Extract the [X, Y] coordinate from the center of the cell holding the provided text.  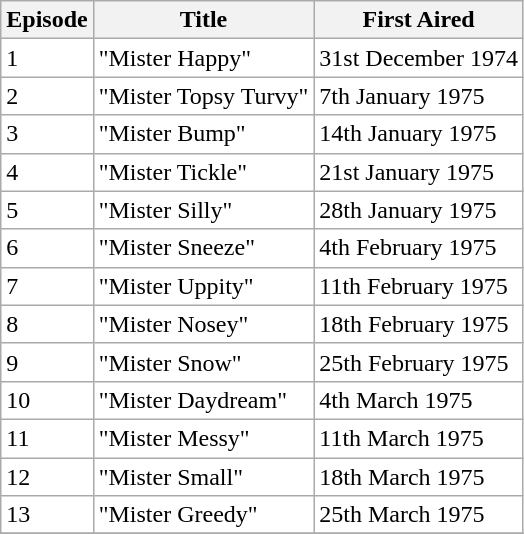
8 [47, 324]
11 [47, 438]
"Mister Tickle" [204, 172]
"Mister Happy" [204, 58]
4th February 1975 [419, 248]
"Mister Bump" [204, 134]
Title [204, 20]
13 [47, 515]
"Mister Sneeze" [204, 248]
"Mister Snow" [204, 362]
28th January 1975 [419, 210]
7 [47, 286]
31st December 1974 [419, 58]
25th March 1975 [419, 515]
"Mister Greedy" [204, 515]
"Mister Nosey" [204, 324]
12 [47, 477]
14th January 1975 [419, 134]
3 [47, 134]
25th February 1975 [419, 362]
"Mister Daydream" [204, 400]
1 [47, 58]
"Mister Uppity" [204, 286]
5 [47, 210]
"Mister Topsy Turvy" [204, 96]
11th March 1975 [419, 438]
9 [47, 362]
2 [47, 96]
10 [47, 400]
"Mister Small" [204, 477]
18th March 1975 [419, 477]
4 [47, 172]
⁣First Aired⁣ [419, 20]
"Mister Messy" [204, 438]
6 [47, 248]
"Mister Silly" [204, 210]
11th February 1975 [419, 286]
Episode [47, 20]
7th January 1975 [419, 96]
4th March 1975 [419, 400]
18th February 1975 [419, 324]
21st January 1975 [419, 172]
